Provide the [x, y] coordinate of the cell's center where the given text is located.  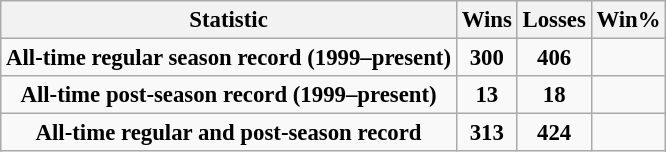
Losses [554, 20]
All-time post-season record (1999–present) [229, 95]
424 [554, 133]
All-time regular season record (1999–present) [229, 58]
18 [554, 95]
Win% [628, 20]
All-time regular and post-season record [229, 133]
313 [486, 133]
Wins [486, 20]
13 [486, 95]
406 [554, 58]
300 [486, 58]
Statistic [229, 20]
